Scan for the cell matching the given text and deliver its (x, y) coordinate at center. 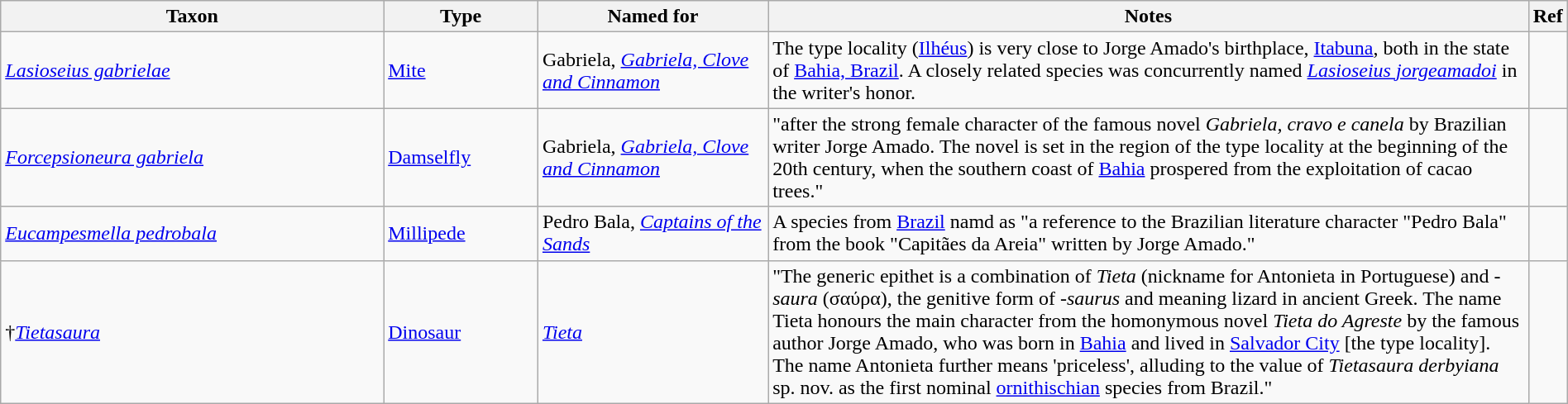
Lasioseius gabrielae (192, 70)
Pedro Bala, Captains of the Sands (653, 233)
Damselfly (461, 157)
Mite (461, 70)
Eucampesmella pedrobala (192, 233)
Notes (1149, 17)
†Tietasaura (192, 332)
Type (461, 17)
Ref (1548, 17)
Forcepsioneura gabriela (192, 157)
Millipede (461, 233)
Named for (653, 17)
Dinosaur (461, 332)
Tieta (653, 332)
Taxon (192, 17)
